Provide the (X, Y) coordinate of the cell's center where the given text is located.  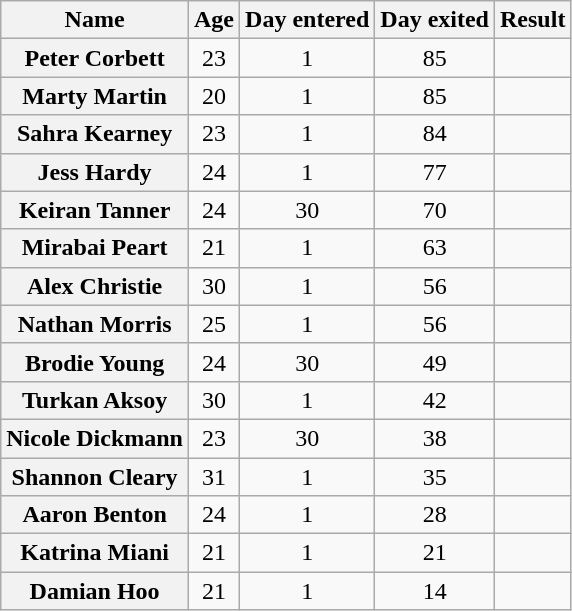
28 (435, 515)
Nathan Morris (95, 324)
31 (214, 477)
49 (435, 362)
63 (435, 248)
25 (214, 324)
Result (533, 20)
42 (435, 400)
Keiran Tanner (95, 210)
Marty Martin (95, 96)
35 (435, 477)
Day exited (435, 20)
Nicole Dickmann (95, 438)
Mirabai Peart (95, 248)
20 (214, 96)
14 (435, 591)
70 (435, 210)
Age (214, 20)
Turkan Aksoy (95, 400)
Brodie Young (95, 362)
Aaron Benton (95, 515)
Sahra Kearney (95, 134)
Alex Christie (95, 286)
38 (435, 438)
Shannon Cleary (95, 477)
Peter Corbett (95, 58)
77 (435, 172)
Jess Hardy (95, 172)
Katrina Miani (95, 553)
Name (95, 20)
84 (435, 134)
Damian Hoo (95, 591)
Day entered (308, 20)
